Return (x, y) of the center of cell containing provided text 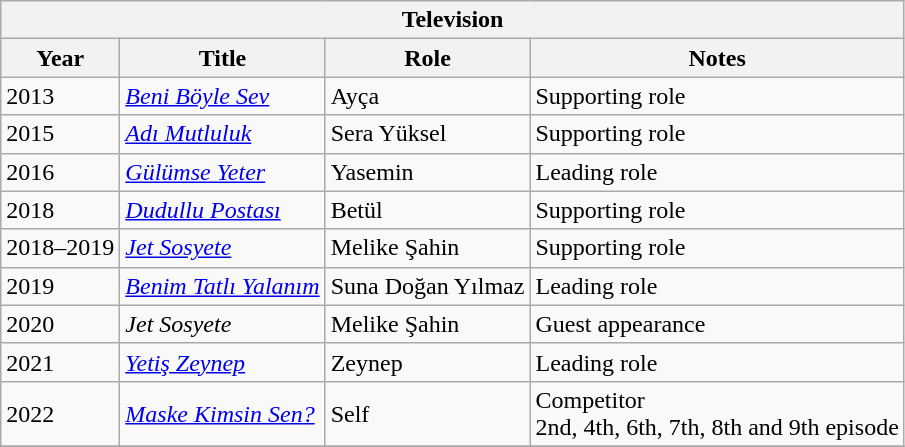
2016 (60, 172)
Gülümse Yeter (222, 172)
Notes (717, 58)
Role (428, 58)
Guest appearance (717, 324)
Dudullu Postası (222, 210)
Benim Tatlı Yalanım (222, 286)
2022 (60, 414)
Sera Yüksel (428, 134)
Adı Mutluluk (222, 134)
Yetiş Zeynep (222, 362)
Betül (428, 210)
Competitor2nd, 4th, 6th, 7th, 8th and 9th episode (717, 414)
Maske Kimsin Sen? (222, 414)
2021 (60, 362)
Zeynep (428, 362)
2018 (60, 210)
2015 (60, 134)
Title (222, 58)
Yasemin (428, 172)
Suna Doğan Yılmaz (428, 286)
Year (60, 58)
2019 (60, 286)
Television (453, 20)
Ayça (428, 96)
Beni Böyle Sev (222, 96)
2018–2019 (60, 248)
2013 (60, 96)
Self (428, 414)
2020 (60, 324)
